Return the (X, Y) coordinate for the center point of the cell that contains the specified text.  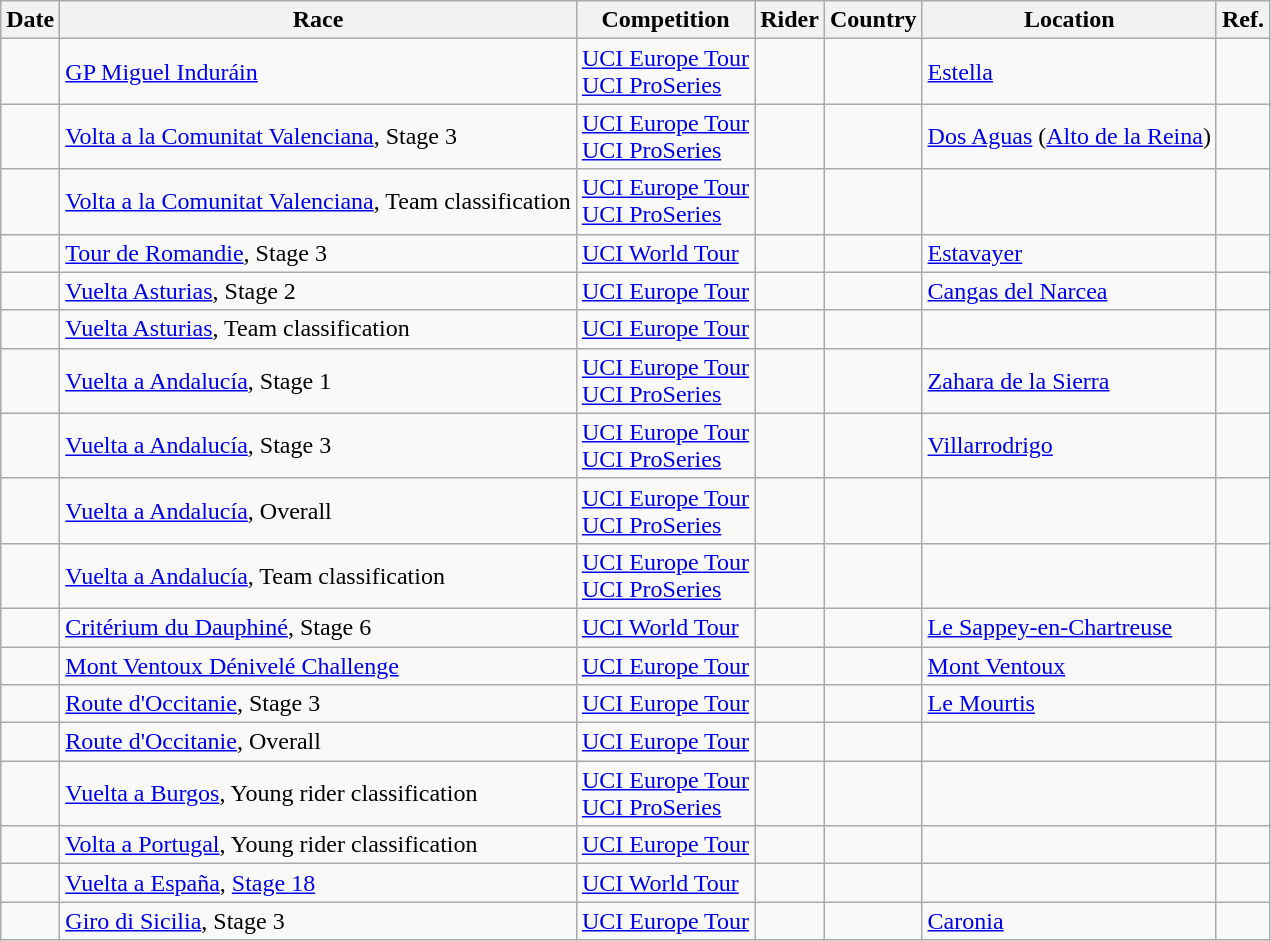
Mont Ventoux Dénivelé Challenge (318, 665)
Estella (1069, 72)
Vuelta a Andalucía, Stage 3 (318, 446)
Le Mourtis (1069, 704)
Location (1069, 20)
Country (873, 20)
Vuelta Asturias, Team classification (318, 329)
Zahara de la Sierra (1069, 380)
Vuelta Asturias, Stage 2 (318, 291)
GP Miguel Induráin (318, 72)
Date (30, 20)
Cangas del Narcea (1069, 291)
Vuelta a Burgos, Young rider classification (318, 794)
Vuelta a Andalucía, Stage 1 (318, 380)
Caronia (1069, 921)
Mont Ventoux (1069, 665)
Dos Aguas (Alto de la Reina) (1069, 136)
Volta a la Comunitat Valenciana, Stage 3 (318, 136)
Le Sappey-en-Chartreuse (1069, 627)
Route d'Occitanie, Stage 3 (318, 704)
Estavayer (1069, 253)
Rider (790, 20)
Vuelta a España, Stage 18 (318, 883)
Critérium du Dauphiné, Stage 6 (318, 627)
Villarrodrigo (1069, 446)
Vuelta a Andalucía, Overall (318, 510)
Tour de Romandie, Stage 3 (318, 253)
Route d'Occitanie, Overall (318, 742)
Race (318, 20)
Vuelta a Andalucía, Team classification (318, 576)
Giro di Sicilia, Stage 3 (318, 921)
Volta a la Comunitat Valenciana, Team classification (318, 202)
Competition (665, 20)
Ref. (1242, 20)
Volta a Portugal, Young rider classification (318, 845)
